Capture the cell that displays the provided text and extract its (x, y) central coordinate. 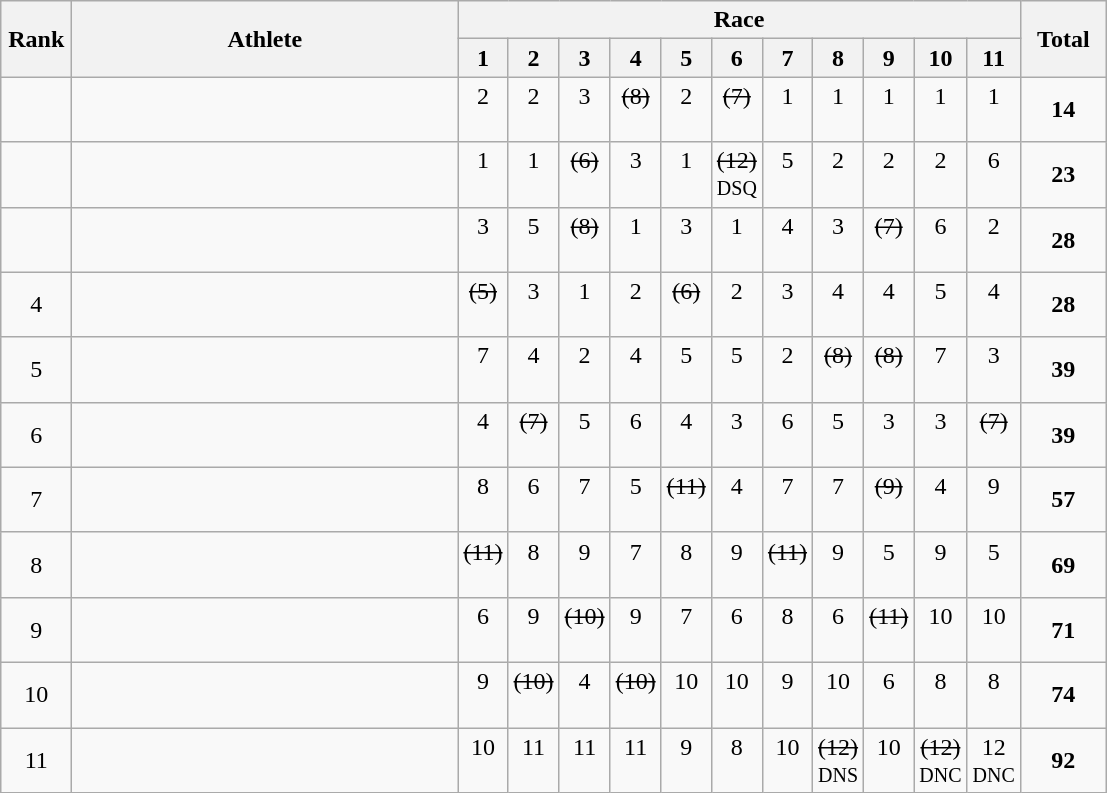
Athlete (265, 39)
Total (1063, 39)
57 (1063, 500)
92 (1063, 760)
(12)DNC (940, 760)
Race (739, 20)
74 (1063, 694)
(5) (483, 304)
(12)DSQ (736, 174)
Rank (36, 39)
12DNC (994, 760)
14 (1063, 110)
71 (1063, 630)
(12)DNS (838, 760)
23 (1063, 174)
(9) (889, 500)
69 (1063, 564)
